Provide the (X, Y) coordinate of the cell's center where the given text is located.  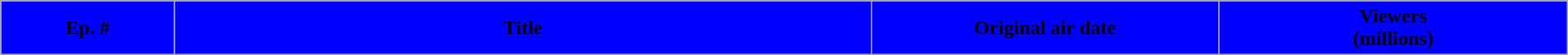
Viewers(millions) (1393, 28)
Title (523, 28)
Ep. # (88, 28)
Original air date (1045, 28)
